Locate the cell with the specified text and output its (X, Y) center coordinate. 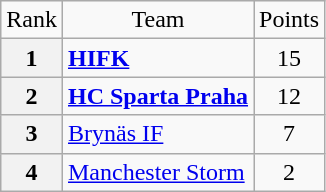
15 (290, 58)
Team (158, 20)
7 (290, 134)
4 (32, 172)
12 (290, 96)
Rank (32, 20)
3 (32, 134)
HC Sparta Praha (158, 96)
Points (290, 20)
Manchester Storm (158, 172)
Brynäs IF (158, 134)
HIFK (158, 58)
1 (32, 58)
